Capture the cell that displays the provided text and extract its (X, Y) central coordinate. 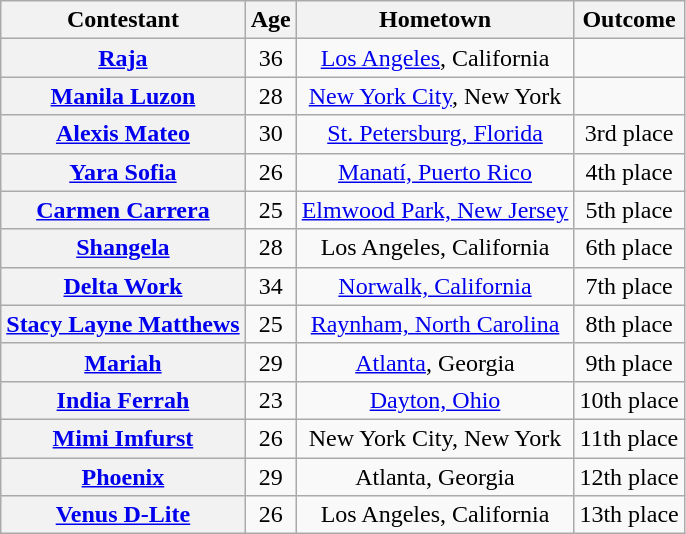
Outcome (629, 20)
Stacy Layne Matthews (123, 324)
Elmwood Park, New Jersey (435, 210)
Venus D-Lite (123, 515)
12th place (629, 477)
Mimi Imfurst (123, 438)
7th place (629, 286)
10th place (629, 400)
30 (270, 134)
Carmen Carrera (123, 210)
Manatí, Puerto Rico (435, 172)
Age (270, 20)
Manila Luzon (123, 96)
5th place (629, 210)
4th place (629, 172)
36 (270, 58)
Hometown (435, 20)
Delta Work (123, 286)
Alexis Mateo (123, 134)
6th place (629, 248)
11th place (629, 438)
Contestant (123, 20)
Phoenix (123, 477)
Shangela (123, 248)
India Ferrah (123, 400)
St. Petersburg, Florida (435, 134)
Raja (123, 58)
Dayton, Ohio (435, 400)
Raynham, North Carolina (435, 324)
34 (270, 286)
Mariah (123, 362)
3rd place (629, 134)
9th place (629, 362)
23 (270, 400)
8th place (629, 324)
Norwalk, California (435, 286)
13th place (629, 515)
Yara Sofia (123, 172)
